For the text-containing cell, return its midpoint in [x, y] coordinate format. 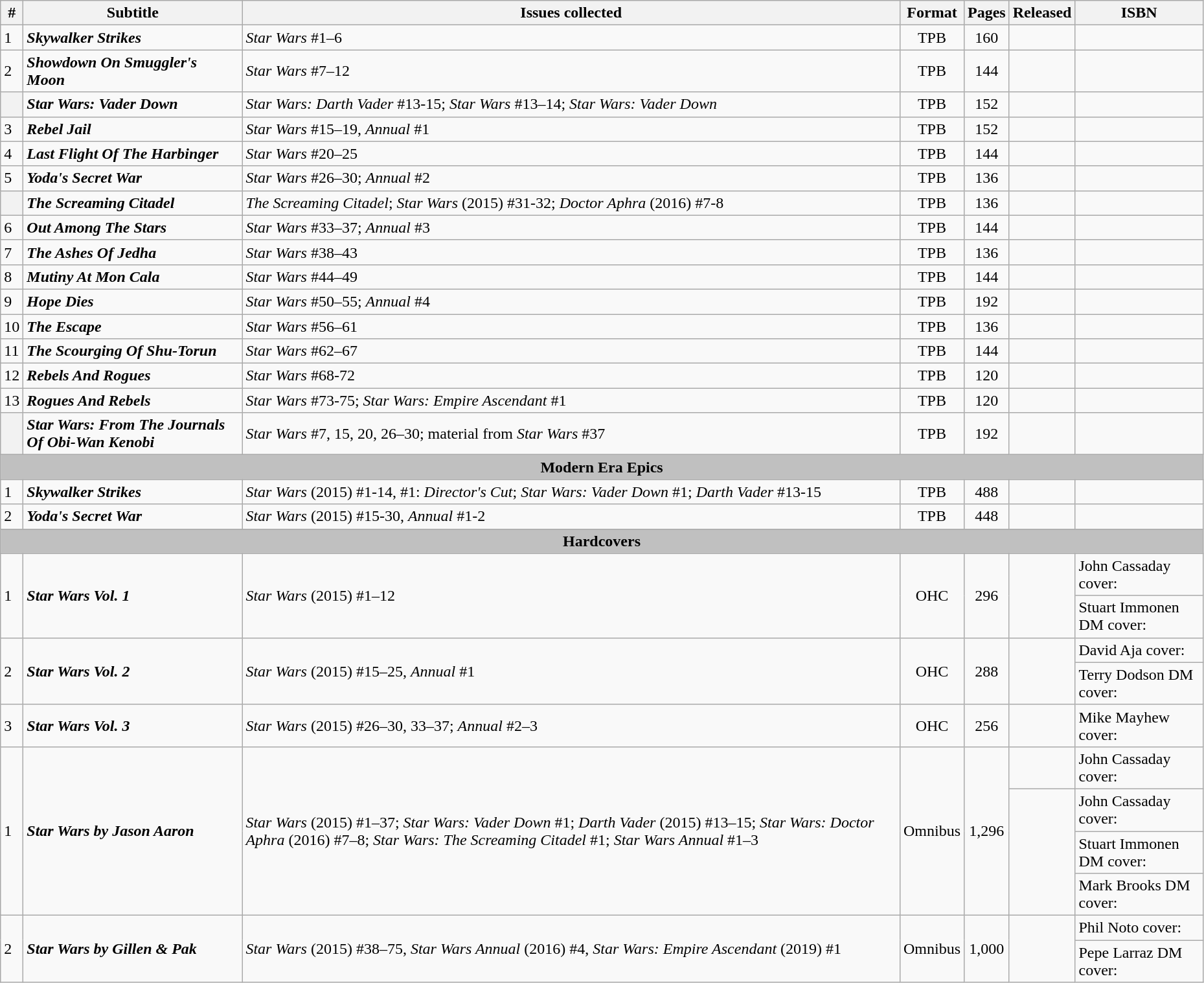
Star Wars #68-72 [571, 376]
Released [1042, 13]
Rebel Jail [133, 129]
10 [12, 326]
Mike Mayhew cover: [1139, 726]
Star Wars Vol. 1 [133, 596]
Star Wars (2015) #1-14, #1: Director's Cut; Star Wars: Vader Down #1; Darth Vader #13-15 [571, 492]
5 [12, 178]
Mark Brooks DM cover: [1139, 894]
Star Wars (2015) #1–12 [571, 596]
488 [987, 492]
Format [931, 13]
Star Wars #15–19, Annual #1 [571, 129]
Star Wars Vol. 2 [133, 671]
Issues collected [571, 13]
Hope Dies [133, 301]
Star Wars #7–12 [571, 71]
13 [12, 400]
12 [12, 376]
4 [12, 154]
11 [12, 351]
256 [987, 726]
Star Wars #26–30; Annual #2 [571, 178]
The Ashes Of Jedha [133, 252]
Star Wars #20–25 [571, 154]
Out Among The Stars [133, 227]
8 [12, 277]
Star Wars #7, 15, 20, 26–30; material from Star Wars #37 [571, 434]
160 [987, 38]
9 [12, 301]
Hardcovers [602, 541]
Pages [987, 13]
Star Wars (2015) #15–25, Annual #1 [571, 671]
Star Wars #33–37; Annual #3 [571, 227]
Phil Noto cover: [1139, 928]
1,296 [987, 831]
296 [987, 596]
6 [12, 227]
Subtitle [133, 13]
ISBN [1139, 13]
1,000 [987, 949]
Rogues And Rebels [133, 400]
Star Wars #1–6 [571, 38]
Rebels And Rogues [133, 376]
Star Wars #62–67 [571, 351]
Star Wars (2015) #38–75, Star Wars Annual (2016) #4, Star Wars: Empire Ascendant (2019) #1 [571, 949]
The Escape [133, 326]
448 [987, 516]
Star Wars by Gillen & Pak [133, 949]
Star Wars Vol. 3 [133, 726]
Showdown On Smuggler's Moon [133, 71]
Star Wars: From The Journals Of Obi-Wan Kenobi [133, 434]
Pepe Larraz DM cover: [1139, 962]
Star Wars #44–49 [571, 277]
Star Wars #56–61 [571, 326]
Star Wars: Vader Down [133, 104]
Last Flight Of The Harbinger [133, 154]
Star Wars #38–43 [571, 252]
288 [987, 671]
The Scourging Of Shu-Torun [133, 351]
David Aja cover: [1139, 650]
Mutiny At Mon Cala [133, 277]
The Screaming Citadel [133, 203]
7 [12, 252]
# [12, 13]
Star Wars: Darth Vader #13-15; Star Wars #13–14; Star Wars: Vader Down [571, 104]
Terry Dodson DM cover: [1139, 683]
Modern Era Epics [602, 467]
Star Wars (2015) #15-30, Annual #1-2 [571, 516]
Star Wars (2015) #26–30, 33–37; Annual #2–3 [571, 726]
The Screaming Citadel; Star Wars (2015) #31-32; Doctor Aphra (2016) #7-8 [571, 203]
Star Wars #50–55; Annual #4 [571, 301]
Star Wars by Jason Aaron [133, 831]
Star Wars #73-75; Star Wars: Empire Ascendant #1 [571, 400]
